Return the [x, y] coordinate for the center point of the cell that contains the specified text.  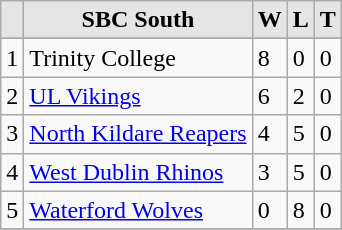
Waterford Wolves [138, 210]
North Kildare Reapers [138, 134]
1 [12, 58]
T [328, 20]
UL Vikings [138, 96]
W [270, 20]
Trinity College [138, 58]
6 [270, 96]
SBC South [138, 20]
L [300, 20]
West Dublin Rhinos [138, 172]
